Scan for the cell matching the given text and deliver its (X, Y) coordinate at center. 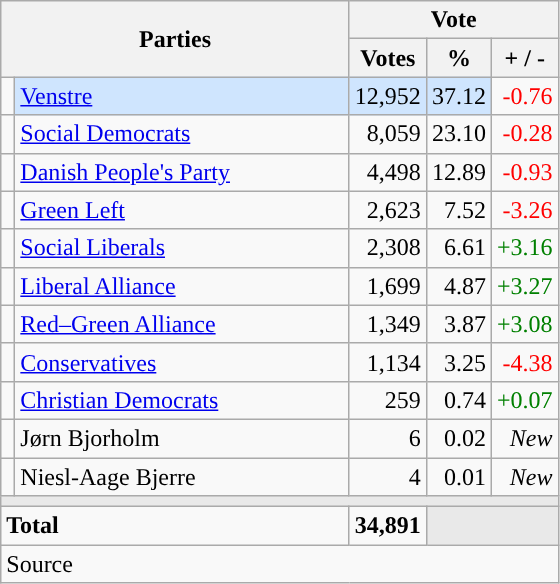
Green Left (182, 210)
12,952 (388, 96)
Danish People's Party (182, 172)
1,349 (388, 324)
-0.28 (524, 134)
7.52 (458, 210)
Venstre (182, 96)
Total (176, 526)
+0.07 (524, 400)
-3.26 (524, 210)
Parties (176, 39)
2,308 (388, 248)
Social Liberals (182, 248)
+3.27 (524, 286)
23.10 (458, 134)
4 (388, 477)
Liberal Alliance (182, 286)
37.12 (458, 96)
Social Democrats (182, 134)
Source (280, 564)
-4.38 (524, 362)
Niesl-Aage Bjerre (182, 477)
6 (388, 438)
1,134 (388, 362)
34,891 (388, 526)
Vote (454, 20)
+3.16 (524, 248)
-0.76 (524, 96)
1,699 (388, 286)
4,498 (388, 172)
0.02 (458, 438)
2,623 (388, 210)
0.01 (458, 477)
Christian Democrats (182, 400)
Red–Green Alliance (182, 324)
% (458, 58)
Conservatives (182, 362)
6.61 (458, 248)
12.89 (458, 172)
3.25 (458, 362)
259 (388, 400)
4.87 (458, 286)
+ / - (524, 58)
8,059 (388, 134)
+3.08 (524, 324)
Jørn Bjorholm (182, 438)
Votes (388, 58)
0.74 (458, 400)
3.87 (458, 324)
-0.93 (524, 172)
